Identify which cell holds the provided text, then report its (x, y) central coordinate. 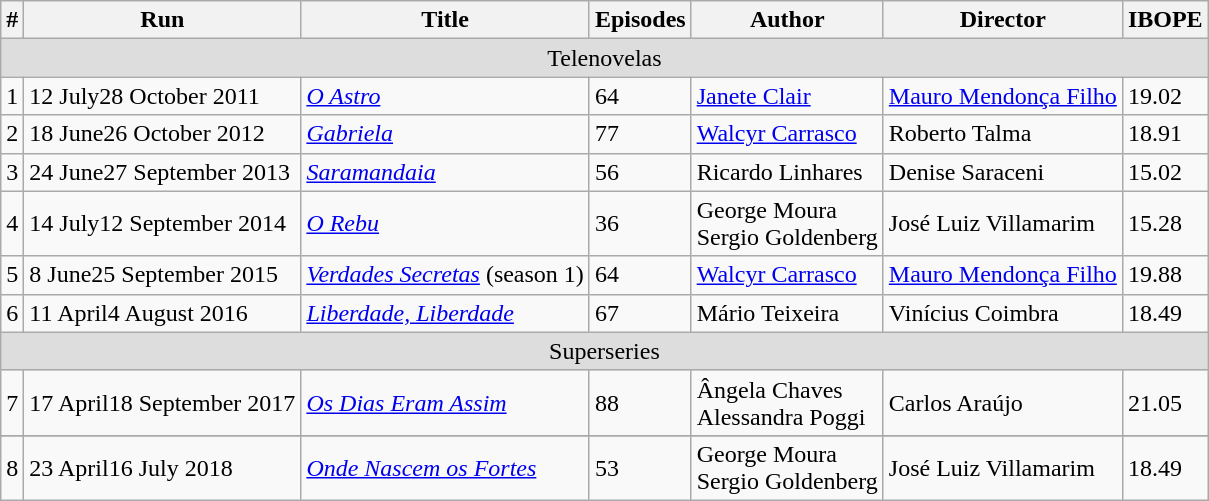
17 April18 September 2017 (162, 402)
Denise Saraceni (1002, 172)
Roberto Talma (1002, 134)
8 (12, 468)
George MouraSergio Goldenberg (787, 468)
1 (12, 96)
11 April4 August 2016 (162, 313)
56 (640, 172)
5 (12, 275)
O Rebu (446, 224)
Ricardo Linhares (787, 172)
Ângela ChavesAlessandra Poggi (787, 402)
6 (12, 313)
IBOPE (1165, 20)
Vinícius Coimbra (1002, 313)
19.88 (1165, 275)
Superseries (604, 351)
Os Dias Eram Assim (446, 402)
# (12, 20)
Title (446, 20)
67 (640, 313)
18.91 (1165, 134)
Janete Clair (787, 96)
Author (787, 20)
12 July28 October 2011 (162, 96)
23 April16 July 2018 (162, 468)
Episodes (640, 20)
14 July12 September 2014 (162, 224)
53 (640, 468)
Run (162, 20)
15.28 (1165, 224)
18 June26 October 2012 (162, 134)
Director (1002, 20)
15.02 (1165, 172)
Verdades Secretas (season 1) (446, 275)
Carlos Araújo (1002, 402)
77 (640, 134)
36 (640, 224)
4 (12, 224)
7 (12, 402)
Saramandaia (446, 172)
Mário Teixeira (787, 313)
Onde Nascem os Fortes (446, 468)
O Astro (446, 96)
George Moura Sergio Goldenberg (787, 224)
19.02 (1165, 96)
8 June25 September 2015 (162, 275)
2 (12, 134)
Telenovelas (604, 58)
21.05 (1165, 402)
24 June27 September 2013 (162, 172)
Gabriela (446, 134)
3 (12, 172)
88 (640, 402)
Liberdade, Liberdade (446, 313)
